Identify which cell holds the provided text, then report its [x, y] central coordinate. 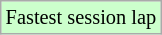
Fastest session lap [81, 17]
